From the cell containing the given text, extract its center point as [X, Y] coordinate. 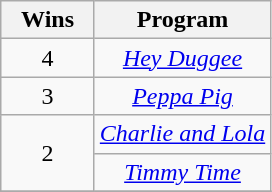
Charlie and Lola [182, 134]
4 [48, 58]
Peppa Pig [182, 96]
Program [182, 20]
3 [48, 96]
Timmy Time [182, 172]
Hey Duggee [182, 58]
Wins [48, 20]
2 [48, 153]
